Search for the cell housing the specified text and yield its [X, Y] center coordinate. 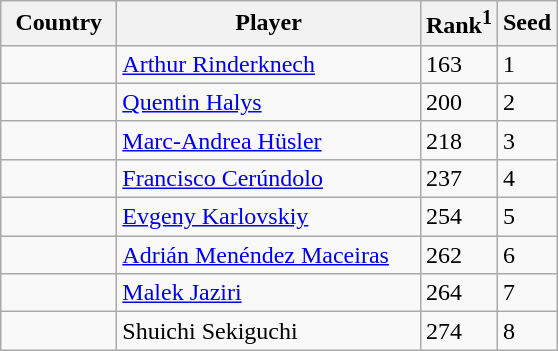
Adrián Menéndez Maceiras [269, 255]
5 [526, 217]
4 [526, 178]
200 [458, 102]
3 [526, 140]
254 [458, 217]
Quentin Halys [269, 102]
Rank1 [458, 24]
6 [526, 255]
Shuichi Sekiguchi [269, 331]
163 [458, 64]
Malek Jaziri [269, 293]
237 [458, 178]
264 [458, 293]
Country [59, 24]
262 [458, 255]
Seed [526, 24]
Player [269, 24]
Evgeny Karlovskiy [269, 217]
Arthur Rinderknech [269, 64]
Francisco Cerúndolo [269, 178]
8 [526, 331]
7 [526, 293]
Marc-Andrea Hüsler [269, 140]
274 [458, 331]
218 [458, 140]
1 [526, 64]
2 [526, 102]
